Determine the [X, Y] coordinate at the center of the cell enclosing the given text.  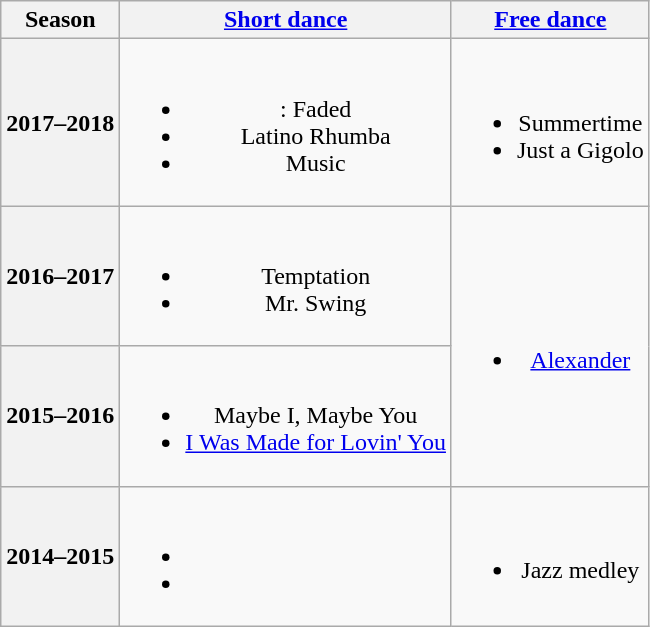
Free dance [550, 20]
2016–2017 [60, 276]
Alexander [550, 346]
2017–2018 [60, 122]
: Faded Latino Rhumba Music [286, 122]
Temptation Mr. Swing [286, 276]
Short dance [286, 20]
Maybe I, Maybe You I Was Made for Lovin' You [286, 416]
Jazz medley [550, 556]
Season [60, 20]
Summertime Just a Gigolo [550, 122]
2015–2016 [60, 416]
2014–2015 [60, 556]
